Extract the [X, Y] coordinate from the center of the cell holding the provided text.  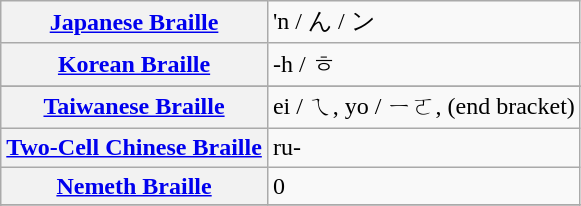
Nemeth Braille [134, 185]
Korean Braille [134, 64]
'n / ん / ン [424, 22]
ru- [424, 147]
-h / ㅎ [424, 64]
ei / ㄟ, yo / ㄧㄛ, (end bracket) [424, 108]
0 [424, 185]
Two-Cell Chinese Braille [134, 147]
Japanese Braille [134, 22]
Taiwanese Braille [134, 108]
